Identify which cell holds the provided text, then report its (x, y) central coordinate. 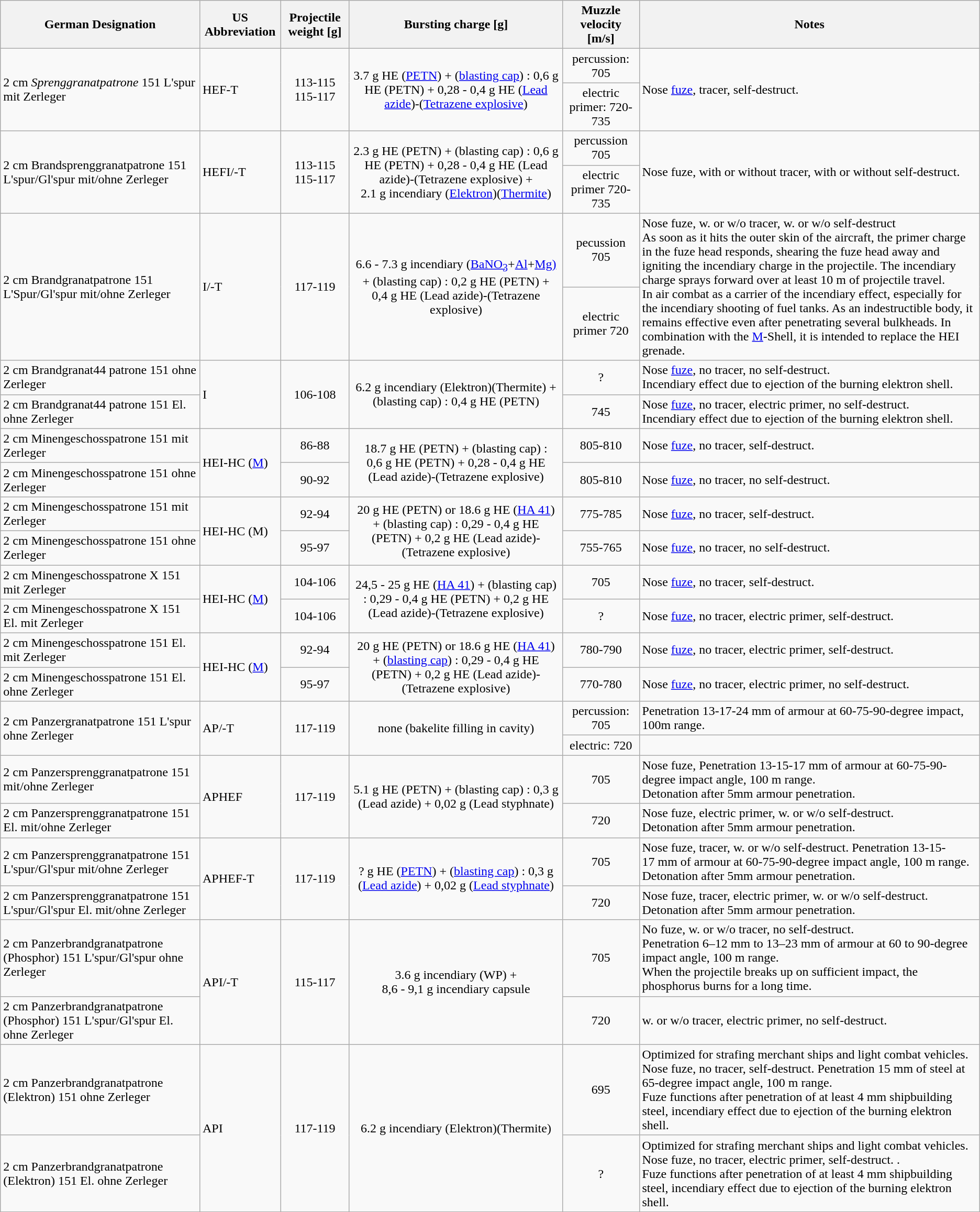
3.7 g HE (PETN) + (blasting cap) : 0,6 g HE (PETN) + 0,28 - 0,4 g HE (Lead azide)-(Tetrazene explosive) (455, 90)
percussion 705 (601, 148)
106-108 (315, 394)
API/-T (240, 982)
HEFI/-T (240, 172)
2 cm Panzerbrandgranatpatrone (Elektron) 151 ohne Zerleger (101, 1089)
Nose fuze, no tracer, electric primer, no self-destruct. Incendiary effect due to ejection of the burning elektron shell. (809, 412)
775-785 (601, 513)
APHEF (240, 796)
780-790 (601, 651)
695 (601, 1089)
US Abbreviation (240, 25)
5.1 g HE (PETN) + (blasting cap) : 0,3 g (Lead azide) + 0,02 g (Lead styphnate) (455, 796)
Penetration 13-17-24 mm of armour at 60-75-90-degree impact, 100m range. (809, 719)
electric primer 720-735 (601, 189)
Nose fuze, no tracer, no self-destruct. Incendiary effect due to ejection of the burning elektron shell. (809, 377)
18.7 g HE (PETN) + (blasting cap) : 0,6 g HE (PETN) + 0,28 - 0,4 g HE (Lead azide)-(Tetrazene explosive) (455, 462)
2 cm Brandgranat44 patrone 151 ohne Zerleger (101, 377)
Muzzle velocity [m/s] (601, 25)
2 cm Minengeschosspatrone 151 El. ohne Zerleger (101, 684)
3.6 g incendiary (WP) + 8,6 - 9,1 g incendiary capsule (455, 982)
Nose fuze, with or without tracer, with or without self-destruct. (809, 172)
2 cm Minengeschosspatrone X 151 El. mit Zerleger (101, 616)
Bursting charge [g] (455, 25)
German Designation (101, 25)
24,5 - 25 g HE (HA 41) + (blasting cap) : 0,29 - 0,4 g HE (PETN) + 0,2 g HE (Lead azide)-(Tetrazene explosive) (455, 599)
770-780 (601, 684)
Nose fuze, no tracer, electric primer, no self-destruct. (809, 684)
2 cm Panzerbrandgranatpatrone (Elektron) 151 El. ohne Zerleger (101, 1173)
2 cm Sprenggranatpatrone 151 L'spur mit Zerleger (101, 90)
Nose fuze, tracer, electric primer, w. or w/o self-destruct. Detonation after 5mm armour penetration. (809, 903)
Nose fuze, Penetration 13-15-17 mm of armour at 60-75-90-degree impact angle, 100 m range.Detonation after 5mm armour penetration. (809, 779)
2 cm Panzersprenggranatpatrone 151 L'spur/Gl'spur mit/ohne Zerleger (101, 862)
86-88 (315, 445)
electric: 720 (601, 745)
APHEF-T (240, 879)
I (240, 394)
90-92 (315, 480)
115-117 (315, 982)
755-765 (601, 548)
2 cm Minengeschosspatrone 151 El. mit Zerleger (101, 651)
I/-T (240, 287)
API (240, 1128)
pecussion 705 (601, 250)
AP/-T (240, 728)
2 cm Panzersprenggranatpatrone 151 El. mit/ohne Zerleger (101, 820)
6.2 g incendiary (Elektron)(Thermite) (455, 1128)
none (bakelite filling in cavity) (455, 728)
HEF-T (240, 90)
2 cm Panzersprenggranatpatrone 151 mit/ohne Zerleger (101, 779)
2 cm Panzerbrandgranatpatrone (Phosphor) 151 L'spur/Gl'spur ohne Zerleger (101, 958)
6.6 - 7.3 g incendiary (BaNO3+Al+Mg) + (blasting cap) : 0,2 g HE (PETN) + 0,4 g HE (Lead azide)-(Tetrazene explosive) (455, 287)
electric primer: 720-735 (601, 107)
Nose fuze, electric primer, w. or w/o self-destruct. Detonation after 5mm armour penetration. (809, 820)
Notes (809, 25)
2 cm Brandsprenggranatpatrone 151 L'spur/Gl'spur mit/ohne Zerleger (101, 172)
2 cm Brandgranat44 patrone 151 El. ohne Zerleger (101, 412)
2 cm Brandgranatpatrone 151 L'Spur/Gl'spur mit/ohne Zerleger (101, 287)
6.2 g incendiary (Elektron)(Thermite) + (blasting cap) : 0,4 g HE (PETN) (455, 394)
2 cm Panzerbrandgranatpatrone (Phosphor) 151 L'spur/Gl'spur El. ohne Zerleger (101, 1020)
Projectile weight [g] (315, 25)
2.3 g HE (PETN) + (blasting cap) : 0,6 g HE (PETN) + 0,28 - 0,4 g HE (Lead azide)-(Tetrazene explosive) + 2.1 g incendiary (Elektron)(Thermite) (455, 172)
? g HE (PETN) + (blasting cap) : 0,3 g (Lead azide) + 0,02 g (Lead styphnate) (455, 879)
Nose fuze, tracer, self-destruct. (809, 90)
2 cm Minengeschosspatrone X 151 mit Zerleger (101, 581)
electric primer 720 (601, 324)
2 cm Panzergranatpatrone 151 L'spur ohne Zerleger (101, 728)
2 cm Panzersprenggranatpatrone 151 L'spur/Gl'spur El. mit/ohne Zerleger (101, 903)
745 (601, 412)
w. or w/o tracer, electric primer, no self-destruct. (809, 1020)
